Locate the cell with the specified text and output its [x, y] center coordinate. 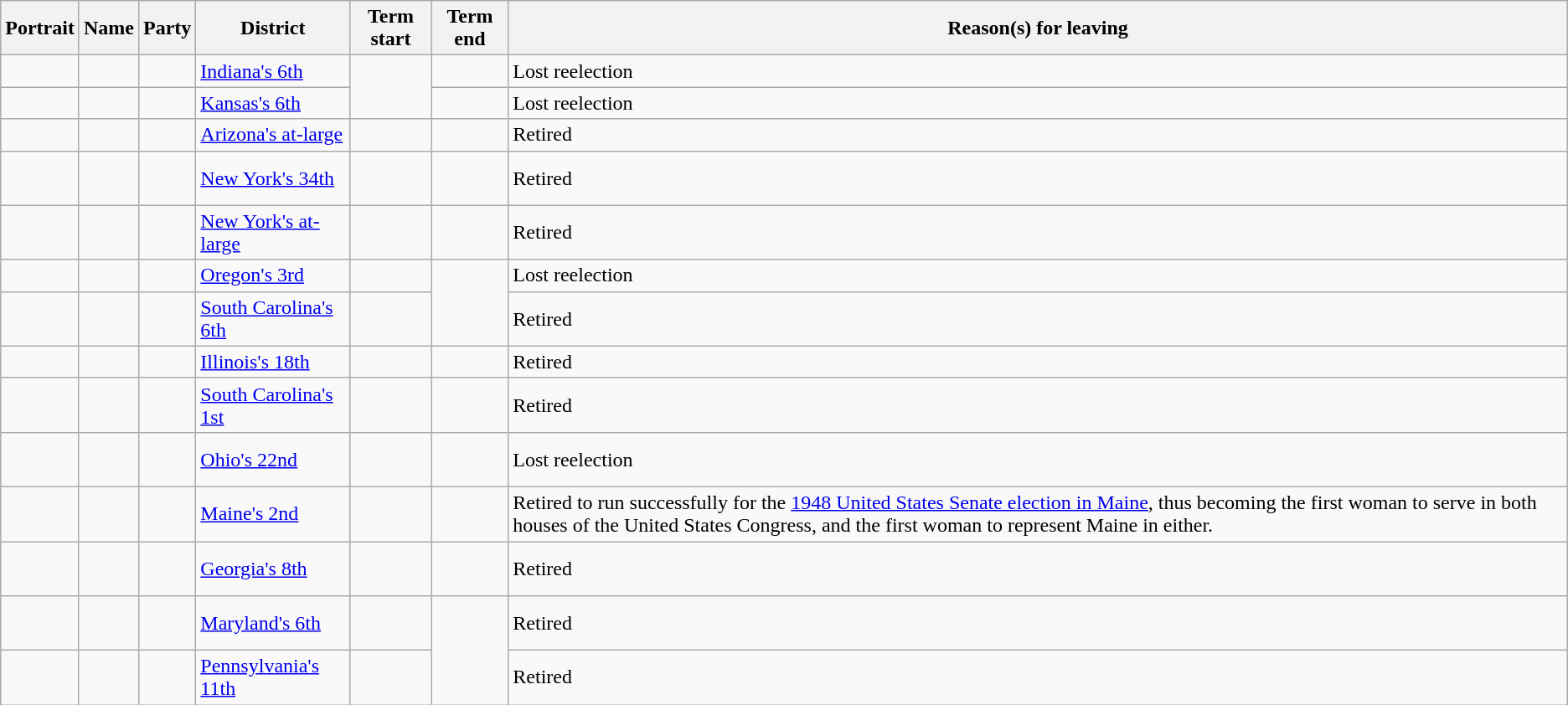
Name [109, 28]
Ohio's 22nd [273, 459]
South Carolina's 1st [273, 405]
Maryland's 6th [273, 623]
Portrait [40, 28]
Reason(s) for leaving [1038, 28]
Illinois's 18th [273, 362]
Maine's 2nd [273, 514]
Oregon's 3rd [273, 275]
Indiana's 6th [273, 71]
New York's 34th [273, 178]
District [273, 28]
Term end [469, 28]
New York's at-large [273, 233]
Arizona's at-large [273, 135]
Kansas's 6th [273, 103]
Pennsylvania's 11th [273, 678]
Party [167, 28]
South Carolina's 6th [273, 318]
Georgia's 8th [273, 568]
Term start [391, 28]
